Return [x, y] of the center of cell containing provided text 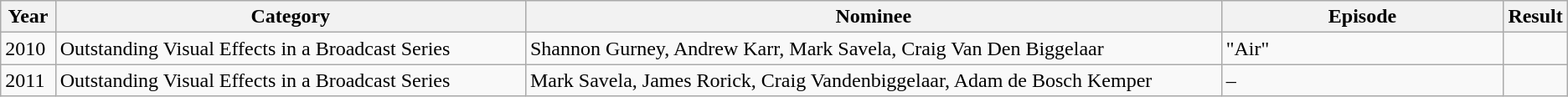
2010 [28, 48]
2011 [28, 80]
Nominee [873, 17]
Year [28, 17]
Mark Savela, James Rorick, Craig Vandenbiggelaar, Adam de Bosch Kemper [873, 80]
Category [290, 17]
Shannon Gurney, Andrew Karr, Mark Savela, Craig Van Den Biggelaar [873, 48]
– [1362, 80]
"Air" [1362, 48]
Result [1535, 17]
Episode [1362, 17]
